Identify which cell holds the provided text, then report its (x, y) central coordinate. 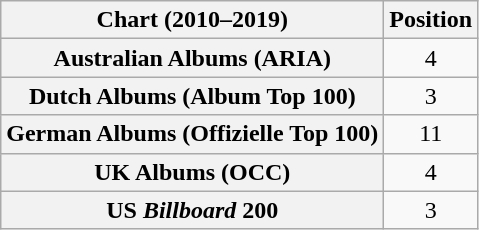
11 (431, 134)
UK Albums (OCC) (192, 172)
Chart (2010–2019) (192, 20)
German Albums (Offizielle Top 100) (192, 134)
Australian Albums (ARIA) (192, 58)
Position (431, 20)
US Billboard 200 (192, 210)
Dutch Albums (Album Top 100) (192, 96)
